Provide the (x, y) coordinate of the cell's center where the given text is located.  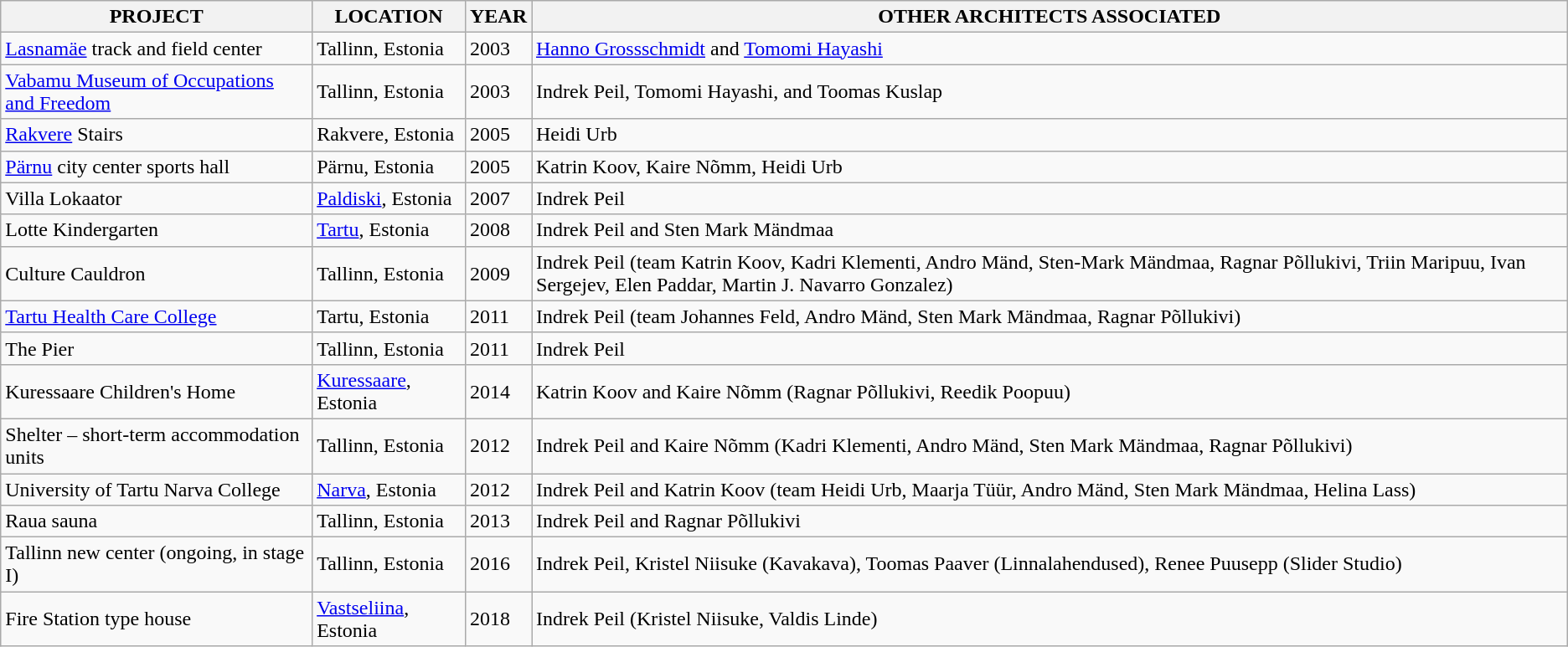
Pärnu city center sports hall (157, 167)
2018 (498, 619)
Tartu Health Care College (157, 316)
Indrek Peil (Kristel Niisuke, Valdis Linde) (1049, 619)
University of Tartu Narva College (157, 490)
Kuressaare Children's Home (157, 392)
Heidi Urb (1049, 135)
Vastseliina, Estonia (389, 619)
2009 (498, 273)
2013 (498, 521)
PROJECT (157, 17)
OTHER ARCHITECTS ASSOCIATED (1049, 17)
2014 (498, 392)
Katrin Koov and Kaire Nõmm (Ragnar Põllukivi, Reedik Poopuu) (1049, 392)
Katrin Koov, Kaire Nõmm, Heidi Urb (1049, 167)
Pärnu, Estonia (389, 167)
Villa Lokaator (157, 198)
Indrek Peil and Sten Mark Mändmaa (1049, 230)
Narva, Estonia (389, 490)
Indrek Peil and Ragnar Põllukivi (1049, 521)
Shelter – short-term accommodation units (157, 445)
Indrek Peil and Kaire Nõmm (Kadri Klementi, Andro Mänd, Sten Mark Mändmaa, Ragnar Põllukivi) (1049, 445)
Culture Cauldron (157, 273)
The Pier (157, 348)
Indrek Peil and Katrin Koov (team Heidi Urb, Maarja Tüür, Andro Mänd, Sten Mark Mändmaa, Helina Lass) (1049, 490)
Paldiski, Estonia (389, 198)
Tallinn new center (ongoing, in stage I) (157, 564)
2007 (498, 198)
Indrek Peil, Kristel Niisuke (Kavakava), Toomas Paaver (Linnalahendused), Renee Puusepp (Slider Studio) (1049, 564)
Kuressaare, Estonia (389, 392)
2008 (498, 230)
Rakvere Stairs (157, 135)
Hanno Grossschmidt and Tomomi Hayashi (1049, 49)
Fire Station type house (157, 619)
Raua sauna (157, 521)
Lotte Kindergarten (157, 230)
Rakvere, Estonia (389, 135)
Vabamu Museum of Occupations and Freedom (157, 92)
Indrek Peil (team Johannes Feld, Andro Mänd, Sten Mark Mändmaa, Ragnar Põllukivi) (1049, 316)
Lasnamäe track and field center (157, 49)
LOCATION (389, 17)
YEAR (498, 17)
2016 (498, 564)
Indrek Peil, Tomomi Hayashi, and Toomas Kuslap (1049, 92)
